From the cell containing the given text, extract its center point as [x, y] coordinate. 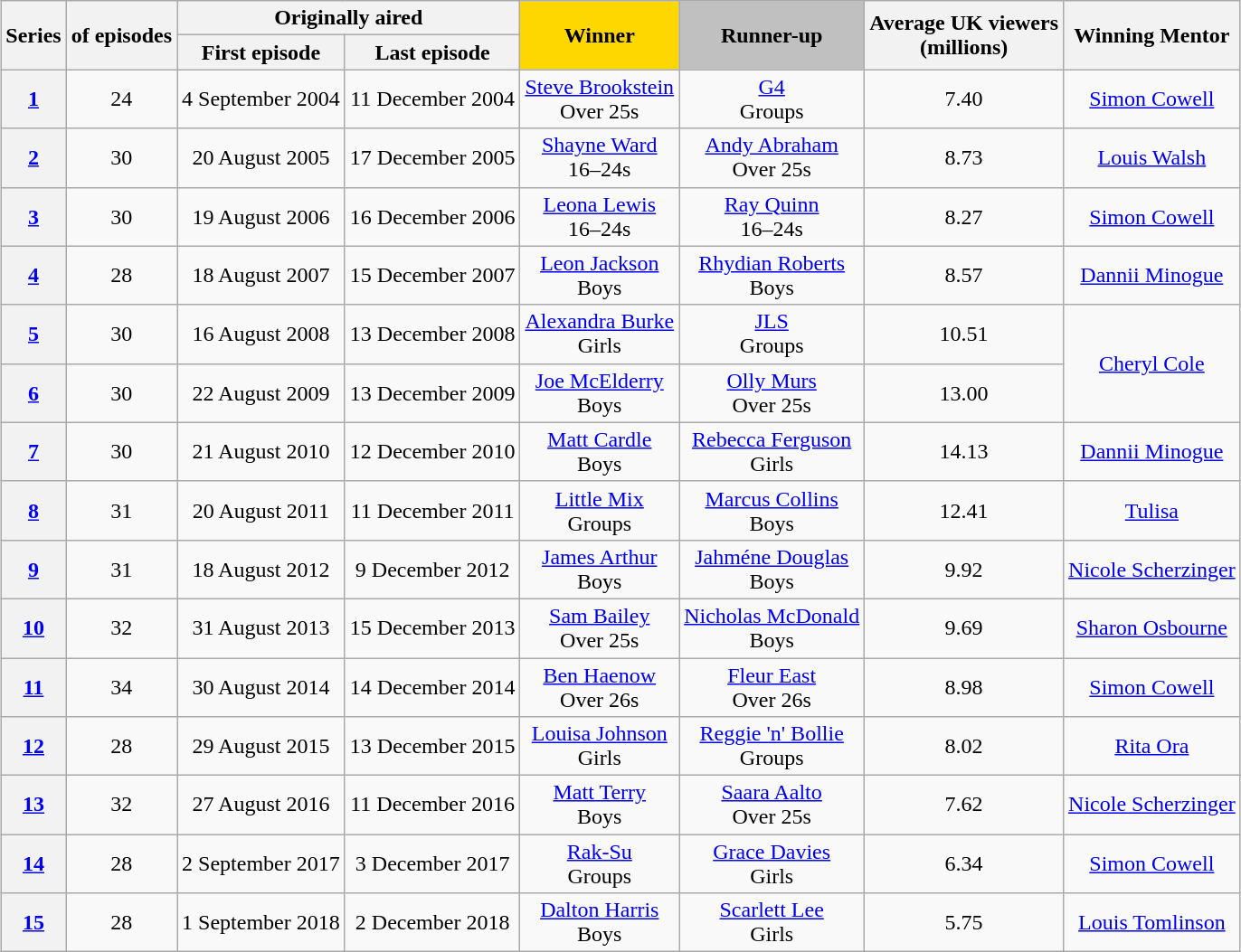
19 August 2006 [261, 217]
Marcus CollinsBoys [772, 510]
Nicholas McDonaldBoys [772, 627]
Series [33, 35]
Rak-SuGroups [600, 864]
Winning Mentor [1152, 35]
First episode [261, 52]
20 August 2005 [261, 157]
Runner-up [772, 35]
Average UK viewers(millions) [964, 35]
30 August 2014 [261, 687]
21 August 2010 [261, 452]
24 [121, 99]
12 December 2010 [432, 452]
13.00 [964, 392]
31 August 2013 [261, 627]
6 [33, 392]
Rebecca FergusonGirls [772, 452]
9.92 [964, 570]
4 September 2004 [261, 99]
3 December 2017 [432, 864]
Cheryl Cole [1152, 363]
10 [33, 627]
12.41 [964, 510]
Alexandra BurkeGirls [600, 335]
7.62 [964, 805]
2 September 2017 [261, 864]
Olly MursOver 25s [772, 392]
Sam BaileyOver 25s [600, 627]
Jahméne DouglasBoys [772, 570]
2 [33, 157]
9.69 [964, 627]
Saara AaltoOver 25s [772, 805]
Winner [600, 35]
8.57 [964, 275]
16 August 2008 [261, 335]
8.02 [964, 747]
20 August 2011 [261, 510]
13 [33, 805]
2 December 2018 [432, 922]
Steve BrooksteinOver 25s [600, 99]
11 December 2011 [432, 510]
Tulisa [1152, 510]
34 [121, 687]
Ben HaenowOver 26s [600, 687]
8 [33, 510]
Reggie 'n' BollieGroups [772, 747]
Louis Walsh [1152, 157]
16 December 2006 [432, 217]
8.98 [964, 687]
7.40 [964, 99]
8.27 [964, 217]
11 December 2016 [432, 805]
15 December 2007 [432, 275]
Matt TerryBoys [600, 805]
9 [33, 570]
29 August 2015 [261, 747]
Sharon Osbourne [1152, 627]
11 December 2004 [432, 99]
1 September 2018 [261, 922]
14 [33, 864]
Shayne Ward16–24s [600, 157]
Scarlett LeeGirls [772, 922]
27 August 2016 [261, 805]
4 [33, 275]
9 December 2012 [432, 570]
14 December 2014 [432, 687]
JLSGroups [772, 335]
7 [33, 452]
10.51 [964, 335]
14.13 [964, 452]
Andy AbrahamOver 25s [772, 157]
11 [33, 687]
Matt CardleBoys [600, 452]
Last episode [432, 52]
15 December 2013 [432, 627]
18 August 2007 [261, 275]
13 December 2009 [432, 392]
Grace DaviesGirls [772, 864]
5 [33, 335]
12 [33, 747]
Originally aired [349, 18]
17 December 2005 [432, 157]
3 [33, 217]
13 December 2015 [432, 747]
13 December 2008 [432, 335]
Rita Ora [1152, 747]
Leon JacksonBoys [600, 275]
Dalton HarrisBoys [600, 922]
Ray Quinn16–24s [772, 217]
Louisa JohnsonGirls [600, 747]
Leona Lewis16–24s [600, 217]
18 August 2012 [261, 570]
Fleur EastOver 26s [772, 687]
1 [33, 99]
5.75 [964, 922]
Rhydian RobertsBoys [772, 275]
Joe McElderryBoys [600, 392]
15 [33, 922]
Louis Tomlinson [1152, 922]
James ArthurBoys [600, 570]
G4Groups [772, 99]
of episodes [121, 35]
8.73 [964, 157]
22 August 2009 [261, 392]
6.34 [964, 864]
Little MixGroups [600, 510]
